Identify which cell holds the provided text, then report its (x, y) central coordinate. 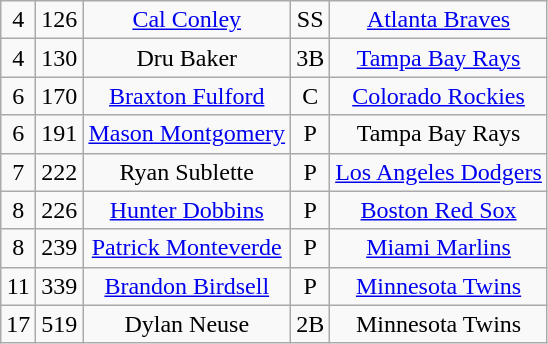
226 (60, 210)
519 (60, 324)
Dylan Neuse (187, 324)
Ryan Sublette (187, 172)
Boston Red Sox (439, 210)
17 (18, 324)
11 (18, 286)
Brandon Birdsell (187, 286)
Los Angeles Dodgers (439, 172)
Miami Marlins (439, 248)
2B (310, 324)
339 (60, 286)
C (310, 96)
Mason Montgomery (187, 134)
SS (310, 20)
126 (60, 20)
Atlanta Braves (439, 20)
Patrick Monteverde (187, 248)
Cal Conley (187, 20)
130 (60, 58)
Colorado Rockies (439, 96)
Hunter Dobbins (187, 210)
222 (60, 172)
Dru Baker (187, 58)
239 (60, 248)
191 (60, 134)
170 (60, 96)
3B (310, 58)
7 (18, 172)
Braxton Fulford (187, 96)
